Identify which cell holds the provided text, then report its [X, Y] central coordinate. 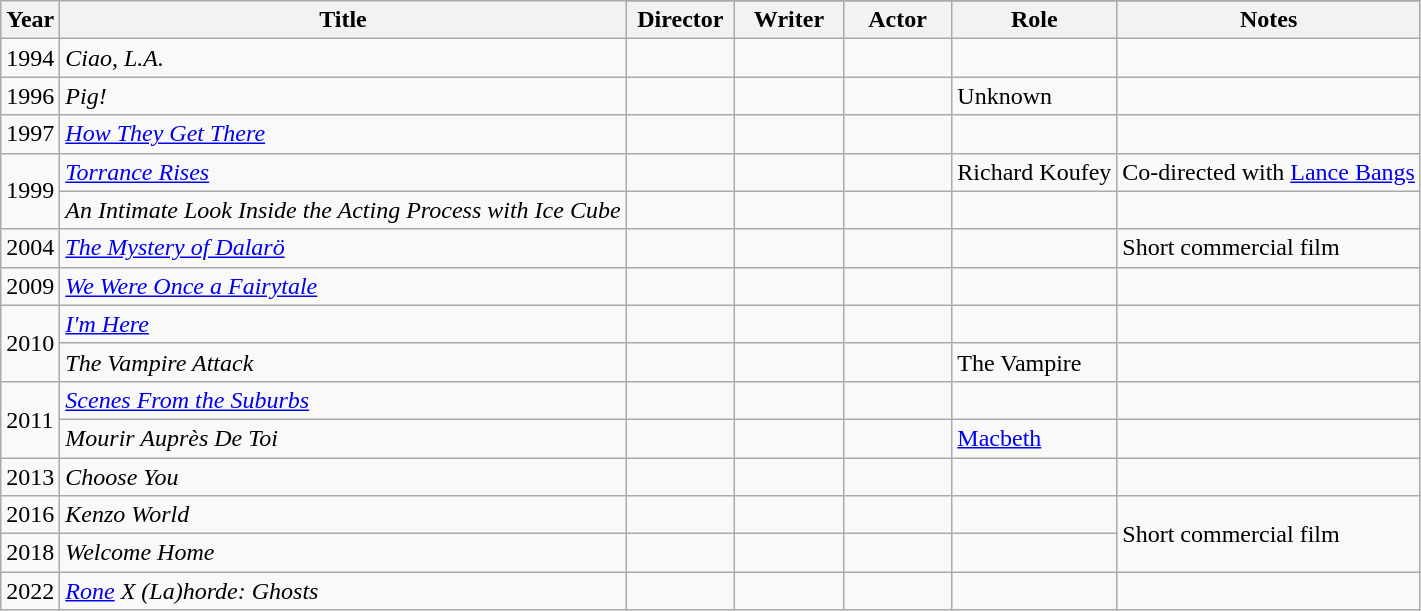
2018 [30, 553]
Kenzo World [343, 515]
Torrance Rises [343, 172]
Year [30, 20]
The Vampire [1034, 362]
2016 [30, 515]
2004 [30, 248]
Writer [790, 20]
Director [680, 20]
2011 [30, 419]
Mourir Auprès De Toi [343, 438]
Scenes From the Suburbs [343, 400]
Richard Koufey [1034, 172]
Title [343, 20]
Pig! [343, 96]
I'm Here [343, 324]
1997 [30, 134]
Ciao, L.A. [343, 58]
1996 [30, 96]
Choose You [343, 477]
The Mystery of Dalarö [343, 248]
Welcome Home [343, 553]
Unknown [1034, 96]
Co-directed with Lance Bangs [1269, 172]
The Vampire Attack [343, 362]
Actor [898, 20]
2022 [30, 591]
Role [1034, 20]
An Intimate Look Inside the Acting Process with Ice Cube [343, 210]
2010 [30, 343]
1999 [30, 191]
2009 [30, 286]
Rone X (La)horde: Ghosts [343, 591]
Notes [1269, 20]
Macbeth [1034, 438]
How They Get There [343, 134]
1994 [30, 58]
2013 [30, 477]
We Were Once a Fairytale [343, 286]
